Find where the given text appears and provide that cell's center as (X, Y) coordinate. 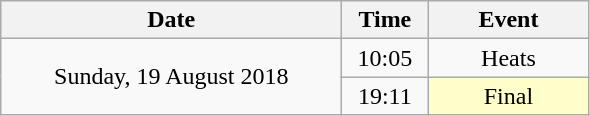
Sunday, 19 August 2018 (172, 77)
Final (508, 96)
Event (508, 20)
19:11 (385, 96)
Time (385, 20)
Heats (508, 58)
10:05 (385, 58)
Date (172, 20)
